From the cell containing the given text, extract its center point as (X, Y) coordinate. 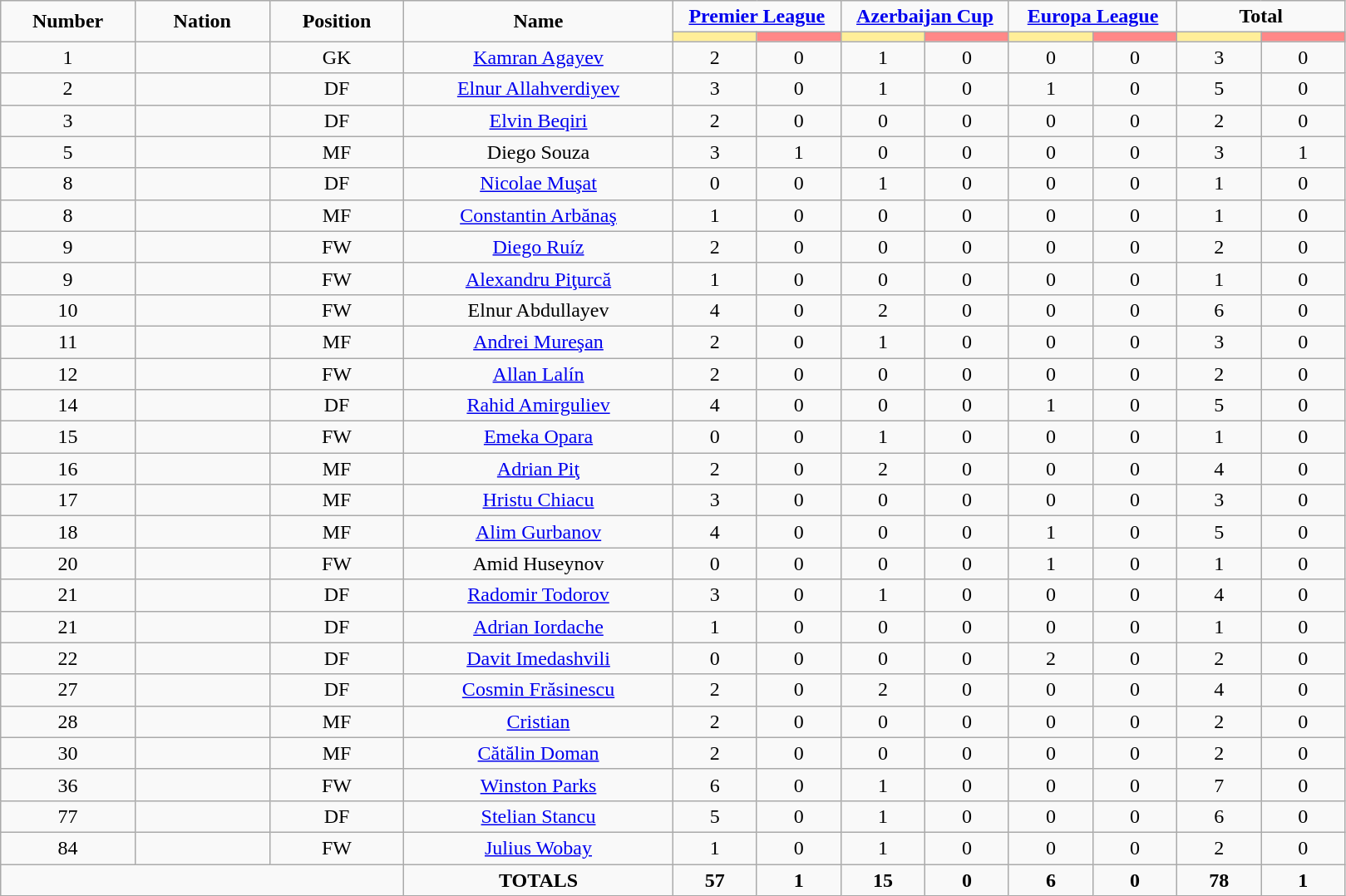
Amid Huseynov (539, 564)
Elvin Beqiri (539, 121)
Cătălin Doman (539, 753)
Hristu Chiacu (539, 500)
20 (68, 564)
11 (68, 342)
7 (1219, 785)
28 (68, 721)
Number (68, 22)
TOTALS (539, 880)
77 (68, 816)
Allan Lalín (539, 373)
Winston Parks (539, 785)
Name (539, 22)
Diego Ruíz (539, 247)
18 (68, 532)
Andrei Mureşan (539, 342)
22 (68, 658)
Alexandru Piţurcă (539, 278)
Elnur Abdullayev (539, 310)
Europa League (1092, 17)
Cosmin Frăsinescu (539, 690)
27 (68, 690)
Kamran Agayev (539, 57)
Total (1261, 17)
Position (337, 22)
30 (68, 753)
14 (68, 406)
Stelian Stancu (539, 816)
17 (68, 500)
Elnur Allahverdiyev (539, 89)
Rahid Amirguliev (539, 406)
Nicolae Muşat (539, 184)
Julius Wobay (539, 848)
Davit Imedashvili (539, 658)
GK (337, 57)
Constantin Arbănaş (539, 215)
Cristian (539, 721)
Radomir Todorov (539, 595)
Emeka Opara (539, 437)
Nation (202, 22)
84 (68, 848)
36 (68, 785)
Alim Gurbanov (539, 532)
78 (1219, 880)
10 (68, 310)
Adrian Piţ (539, 469)
12 (68, 373)
Premier League (757, 17)
Diego Souza (539, 152)
Azerbaijan Cup (924, 17)
57 (715, 880)
16 (68, 469)
Adrian Iordache (539, 627)
